Capture the cell that displays the provided text and extract its (X, Y) central coordinate. 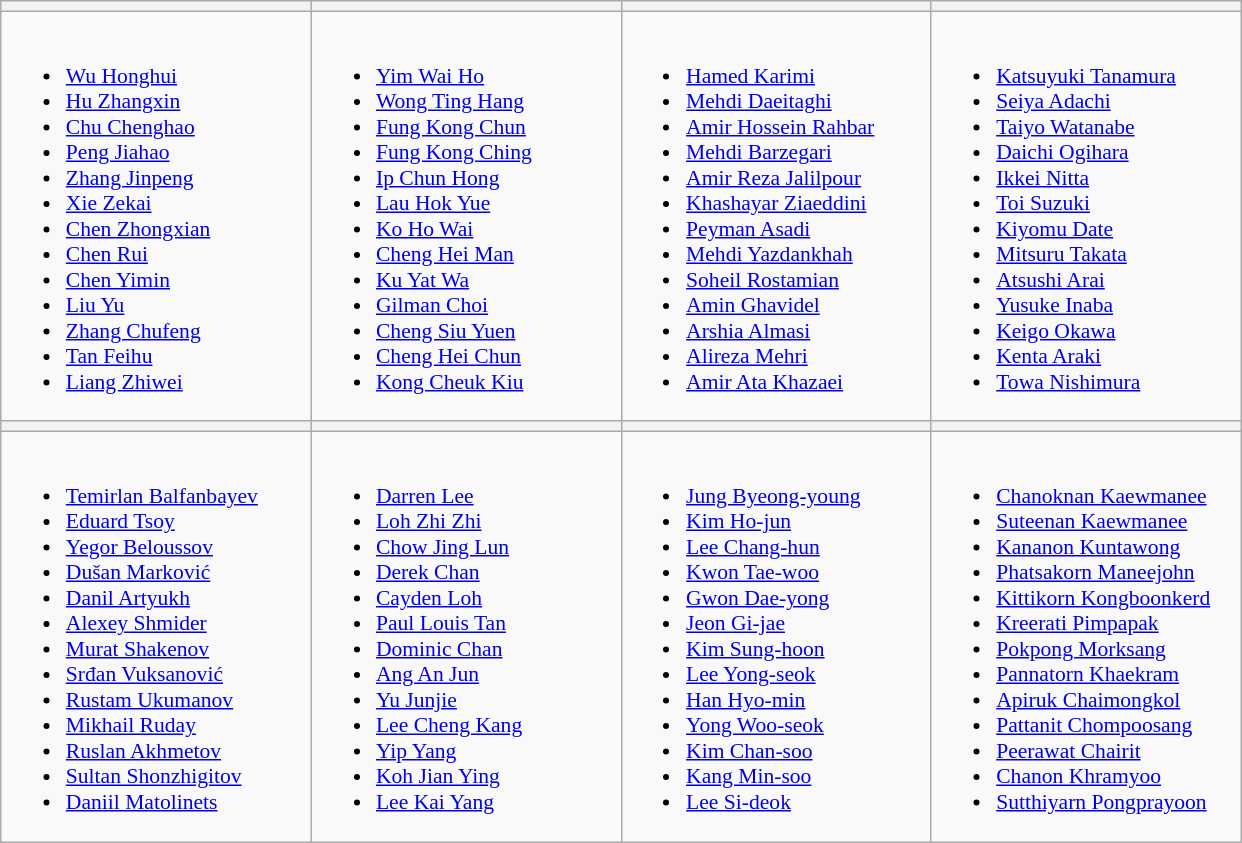
Wu HonghuiHu ZhangxinChu ChenghaoPeng JiahaoZhang JinpengXie ZekaiChen ZhongxianChen RuiChen YiminLiu YuZhang ChufengTan FeihuLiang Zhiwei (156, 216)
Darren LeeLoh Zhi ZhiChow Jing LunDerek ChanCayden LohPaul Louis TanDominic ChanAng An JunYu JunjieLee Cheng KangYip YangKoh Jian YingLee Kai Yang (466, 637)
